For the text-containing cell, return its midpoint in (x, y) coordinate format. 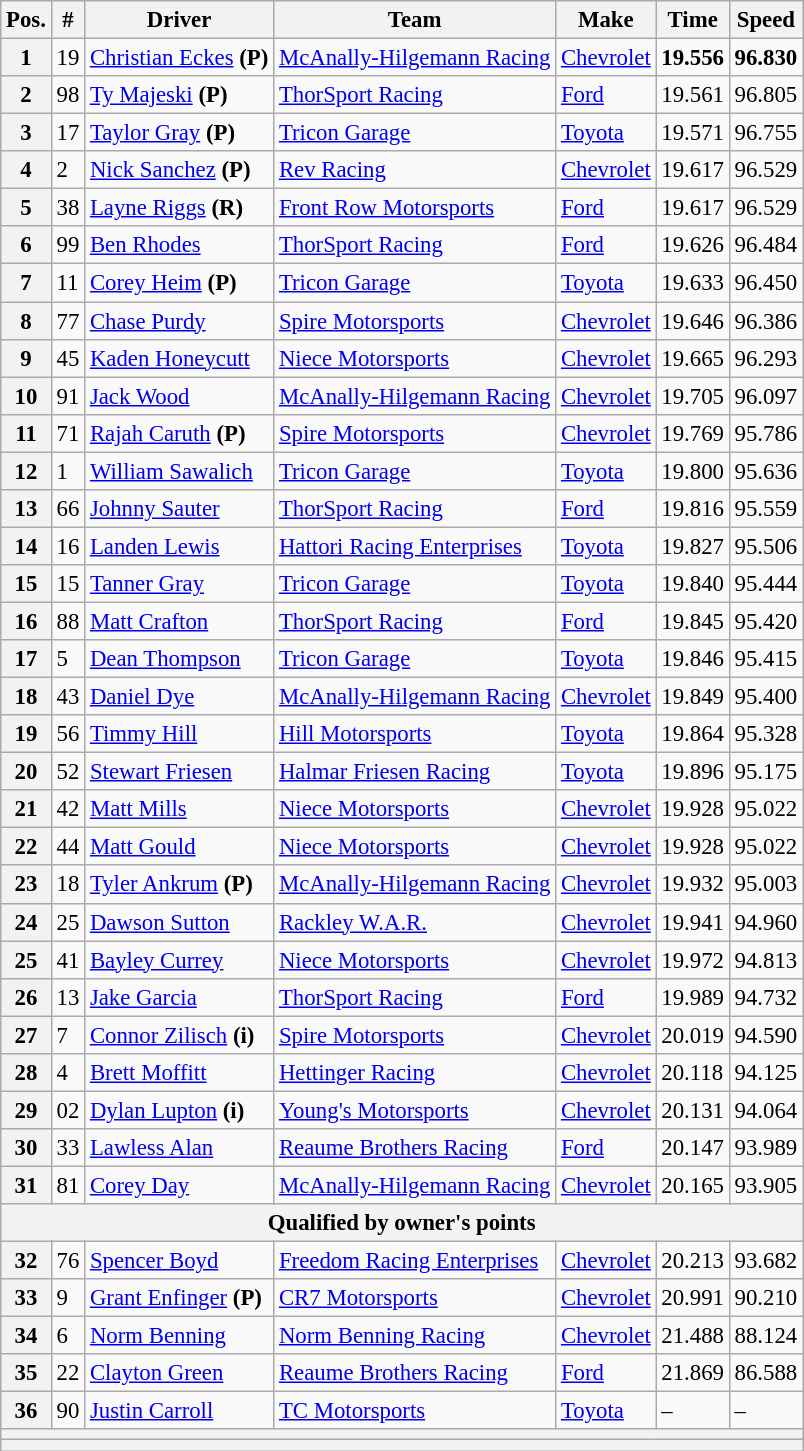
Front Row Motorsports (415, 208)
20.131 (692, 1110)
76 (68, 1261)
96.450 (766, 283)
93.905 (766, 1185)
94.960 (766, 922)
94.732 (766, 997)
Connor Zilisch (i) (180, 1035)
19.556 (692, 58)
Johnny Sauter (180, 509)
34 (26, 1336)
42 (68, 809)
28 (26, 1073)
Qualified by owner's points (402, 1223)
52 (68, 772)
19.864 (692, 734)
98 (68, 95)
Dawson Sutton (180, 922)
19.827 (692, 546)
Timmy Hill (180, 734)
12 (26, 471)
90.210 (766, 1298)
Nick Sanchez (P) (180, 170)
19.896 (692, 772)
30 (26, 1148)
93.682 (766, 1261)
96.484 (766, 245)
TC Motorsports (415, 1411)
21.869 (692, 1373)
19.846 (692, 659)
Norm Benning Racing (415, 1336)
19.665 (692, 358)
95.559 (766, 509)
Justin Carroll (180, 1411)
95.636 (766, 471)
Young's Motorsports (415, 1110)
21.488 (692, 1336)
27 (26, 1035)
95.420 (766, 621)
45 (68, 358)
14 (26, 546)
19.845 (692, 621)
21 (26, 809)
Lawless Alan (180, 1148)
Make (606, 20)
19.769 (692, 433)
19.561 (692, 95)
66 (68, 509)
Rajah Caruth (P) (180, 433)
Dean Thompson (180, 659)
19.626 (692, 245)
Hattori Racing Enterprises (415, 546)
Kaden Honeycutt (180, 358)
19.800 (692, 471)
81 (68, 1185)
95.415 (766, 659)
38 (68, 208)
94.064 (766, 1110)
Daniel Dye (180, 697)
23 (26, 885)
31 (26, 1185)
44 (68, 847)
19.989 (692, 997)
19.972 (692, 960)
95.506 (766, 546)
Chase Purdy (180, 321)
19.932 (692, 885)
19.705 (692, 396)
02 (68, 1110)
19.941 (692, 922)
Corey Heim (P) (180, 283)
20.991 (692, 1298)
Rev Racing (415, 170)
William Sawalich (180, 471)
Layne Riggs (R) (180, 208)
Tanner Gray (180, 584)
Landen Lewis (180, 546)
Pos. (26, 20)
Norm Benning (180, 1336)
95.400 (766, 697)
Driver (180, 20)
26 (26, 997)
Dylan Lupton (i) (180, 1110)
20.019 (692, 1035)
20.213 (692, 1261)
93.989 (766, 1148)
41 (68, 960)
88.124 (766, 1336)
Matt Gould (180, 847)
95.003 (766, 885)
# (68, 20)
95.328 (766, 734)
96.755 (766, 133)
Freedom Racing Enterprises (415, 1261)
Hettinger Racing (415, 1073)
19.571 (692, 133)
96.097 (766, 396)
96.805 (766, 95)
Stewart Friesen (180, 772)
19.840 (692, 584)
19.816 (692, 509)
CR7 Motorsports (415, 1298)
10 (26, 396)
96.293 (766, 358)
86.588 (766, 1373)
Matt Mills (180, 809)
Brett Moffitt (180, 1073)
29 (26, 1110)
3 (26, 133)
24 (26, 922)
Time (692, 20)
95.175 (766, 772)
19.646 (692, 321)
36 (26, 1411)
19.633 (692, 283)
90 (68, 1411)
20 (26, 772)
Corey Day (180, 1185)
Bayley Currey (180, 960)
8 (26, 321)
Tyler Ankrum (P) (180, 885)
56 (68, 734)
94.125 (766, 1073)
Jake Garcia (180, 997)
96.830 (766, 58)
Spencer Boyd (180, 1261)
77 (68, 321)
Rackley W.A.R. (415, 922)
91 (68, 396)
Jack Wood (180, 396)
Grant Enfinger (P) (180, 1298)
35 (26, 1373)
20.147 (692, 1148)
Halmar Friesen Racing (415, 772)
43 (68, 697)
Taylor Gray (P) (180, 133)
Hill Motorsports (415, 734)
Speed (766, 20)
Christian Eckes (P) (180, 58)
32 (26, 1261)
Team (415, 20)
19.849 (692, 697)
88 (68, 621)
96.386 (766, 321)
Ben Rhodes (180, 245)
94.813 (766, 960)
94.590 (766, 1035)
Matt Crafton (180, 621)
20.118 (692, 1073)
99 (68, 245)
Ty Majeski (P) (180, 95)
Clayton Green (180, 1373)
95.444 (766, 584)
95.786 (766, 433)
20.165 (692, 1185)
71 (68, 433)
